Locate the cell with the specified text and output its [X, Y] center coordinate. 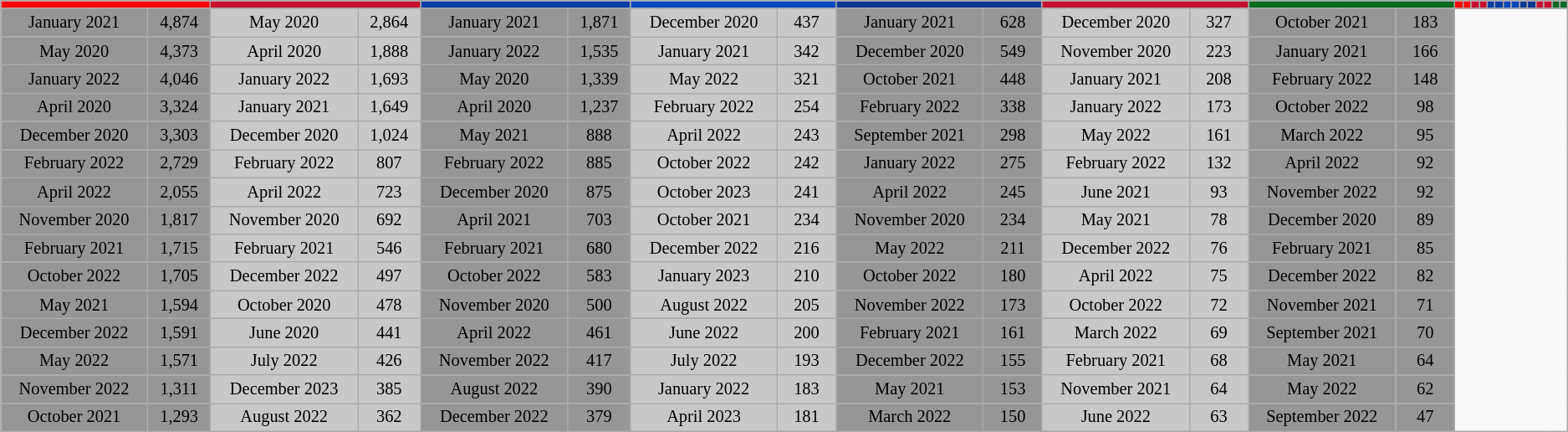
210 [806, 276]
June 2021 [1116, 192]
1,535 [600, 51]
June 2020 [284, 332]
1,888 [390, 51]
95 [1425, 136]
132 [1219, 163]
1,339 [600, 79]
4,874 [179, 23]
500 [600, 305]
243 [806, 136]
216 [806, 248]
546 [390, 248]
497 [390, 276]
321 [806, 79]
71 [1425, 305]
327 [1219, 23]
76 [1219, 248]
223 [1219, 51]
148 [1425, 79]
417 [600, 361]
68 [1219, 361]
875 [600, 192]
426 [390, 361]
89 [1425, 220]
1,293 [179, 417]
200 [806, 332]
4,046 [179, 79]
245 [1014, 192]
62 [1425, 389]
93 [1219, 192]
150 [1014, 417]
1,024 [390, 136]
155 [1014, 361]
3,324 [179, 107]
628 [1014, 23]
1,591 [179, 332]
885 [600, 163]
2,729 [179, 163]
82 [1425, 276]
478 [390, 305]
338 [1014, 107]
1,693 [390, 79]
181 [806, 417]
448 [1014, 79]
254 [806, 107]
1,705 [179, 276]
1,871 [600, 23]
April 2023 [704, 417]
70 [1425, 332]
583 [600, 276]
342 [806, 51]
1,311 [179, 389]
211 [1014, 248]
385 [390, 389]
807 [390, 163]
78 [1219, 220]
362 [390, 417]
October 2020 [284, 305]
680 [600, 248]
1,817 [179, 220]
2,864 [390, 23]
241 [806, 192]
1,715 [179, 248]
72 [1219, 305]
75 [1219, 276]
692 [390, 220]
193 [806, 361]
98 [1425, 107]
298 [1014, 136]
October 2023 [704, 192]
1,649 [390, 107]
47 [1425, 417]
January 2023 [704, 276]
153 [1014, 389]
888 [600, 136]
85 [1425, 248]
3,303 [179, 136]
69 [1219, 332]
April 2021 [494, 220]
205 [806, 305]
1,594 [179, 305]
September 2022 [1322, 417]
461 [600, 332]
180 [1014, 276]
242 [806, 163]
723 [390, 192]
275 [1014, 163]
4,373 [179, 51]
166 [1425, 51]
63 [1219, 417]
December 2023 [284, 389]
208 [1219, 79]
379 [600, 417]
441 [390, 332]
2,055 [179, 192]
703 [600, 220]
549 [1014, 51]
1,237 [600, 107]
1,571 [179, 361]
437 [806, 23]
390 [600, 389]
